Identify which cell holds the provided text, then report its (X, Y) central coordinate. 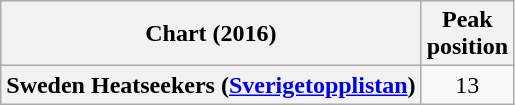
13 (467, 85)
Peak position (467, 34)
Chart (2016) (211, 34)
Sweden Heatseekers (Sverigetopplistan) (211, 85)
